Pinpoint the cell where the given text exists, returning its [X, Y] midpoint coordinate. 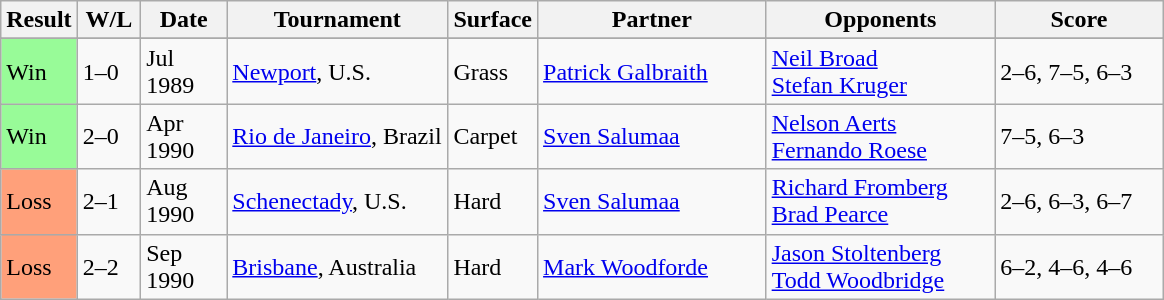
2–2 [109, 266]
Date [184, 20]
Score [1080, 20]
Result [39, 20]
Grass [493, 72]
W/L [109, 20]
Brisbane, Australia [338, 266]
7–5, 6–3 [1080, 136]
Tournament [338, 20]
Jason Stoltenberg Todd Woodbridge [880, 266]
Newport, U.S. [338, 72]
Schenectady, U.S. [338, 202]
Nelson Aerts Fernando Roese [880, 136]
Partner [652, 20]
Rio de Janeiro, Brazil [338, 136]
Apr 1990 [184, 136]
Aug 1990 [184, 202]
Richard Fromberg Brad Pearce [880, 202]
2–6, 7–5, 6–3 [1080, 72]
Carpet [493, 136]
Patrick Galbraith [652, 72]
2–6, 6–3, 6–7 [1080, 202]
Mark Woodforde [652, 266]
Opponents [880, 20]
Neil Broad Stefan Kruger [880, 72]
1–0 [109, 72]
Sep 1990 [184, 266]
6–2, 4–6, 4–6 [1080, 266]
Surface [493, 20]
2–1 [109, 202]
2–0 [109, 136]
Jul 1989 [184, 72]
